Search for the cell housing the specified text and yield its [x, y] center coordinate. 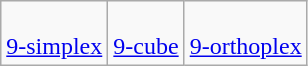
9-orthoplex [246, 34]
9-cube [146, 34]
9-simplex [54, 34]
